Return the [X, Y] coordinate for the center point of the cell that contains the specified text.  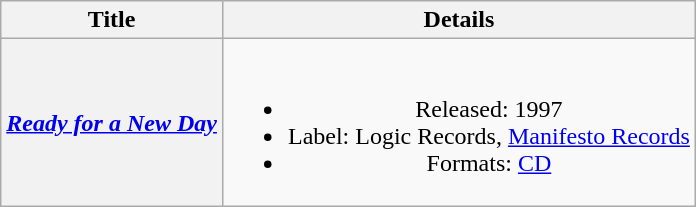
Ready for a New Day [112, 122]
Details [458, 20]
Released: 1997Label: Logic Records, Manifesto RecordsFormats: CD [458, 122]
Title [112, 20]
